Identify which cell holds the provided text, then report its (X, Y) central coordinate. 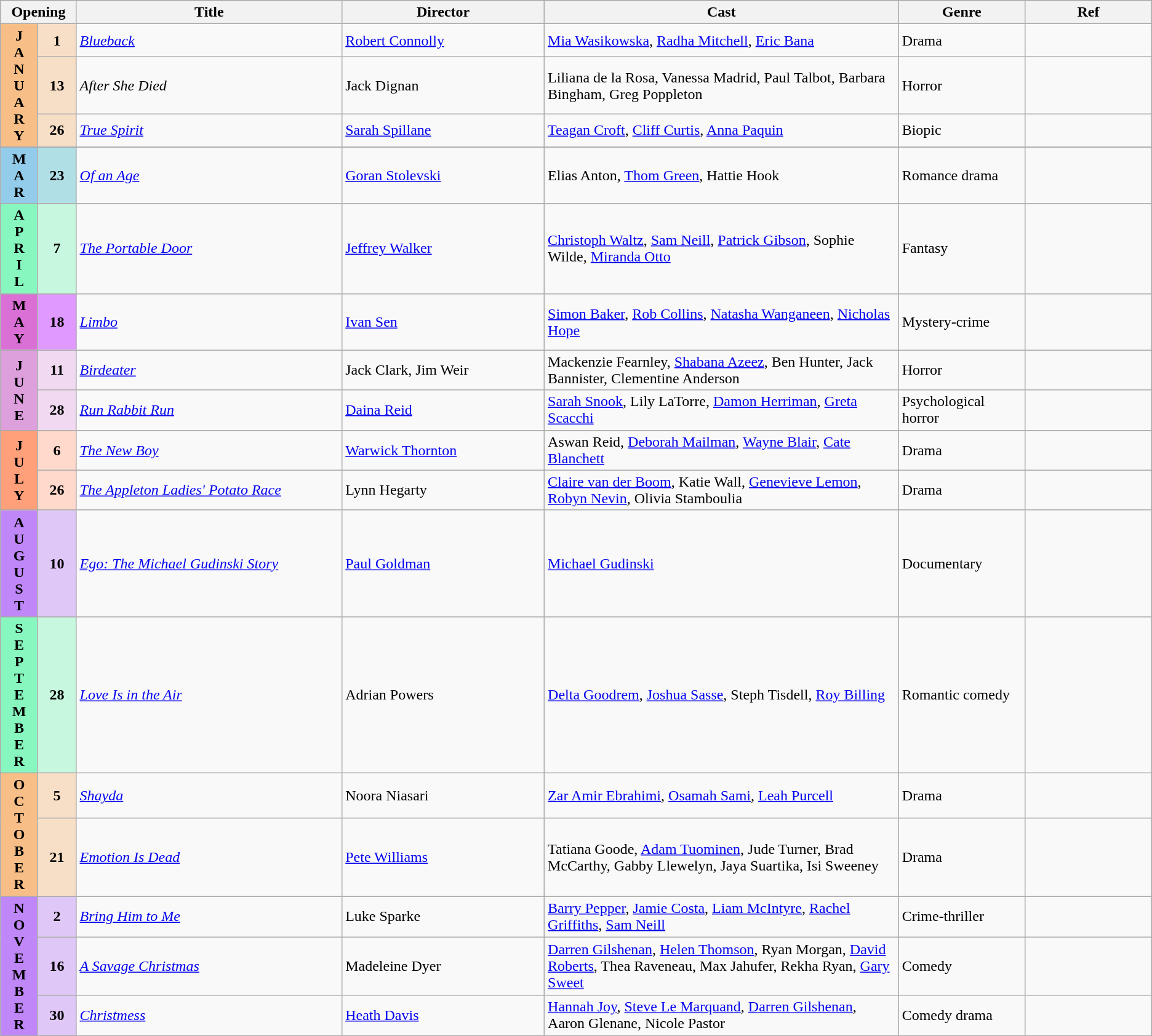
Love Is in the Air (209, 695)
Mackenzie Fearnley, Shabana Azeez, Ben Hunter, Jack Bannister, Clementine Anderson (722, 370)
Simon Baker, Rob Collins, Natasha Wanganeen, Nicholas Hope (722, 322)
The Portable Door (209, 249)
Emotion Is Dead (209, 857)
Ref (1089, 12)
After She Died (209, 86)
Biopic (962, 130)
Jack Dignan (443, 86)
JULY (19, 470)
Ego: The Michael Gudinski Story (209, 564)
Crime-thriller (962, 916)
Madeleine Dyer (443, 966)
Bring Him to Me (209, 916)
7 (57, 249)
Opening (38, 12)
Tatiana Goode, Adam Tuominen, Jude Turner, Brad McCarthy, Gabby Llewelyn, Jaya Suartika, Isi Sweeney (722, 857)
Ivan Sen (443, 322)
Heath Davis (443, 1015)
Hannah Joy, Steve Le Marquand, Darren Gilshenan, Aaron Glenane, Nicole Pastor (722, 1015)
The New Boy (209, 450)
Robert Connolly (443, 41)
APRIL (19, 249)
A Savage Christmas (209, 966)
6 (57, 450)
Darren Gilshenan, Helen Thomson, Ryan Morgan, David Roberts, Thea Raveneau, Max Jahufer, Rekha Ryan, Gary Sweet (722, 966)
21 (57, 857)
Sarah Snook, Lily LaTorre, Damon Herriman, Greta Scacchi (722, 410)
2 (57, 916)
Mystery-crime (962, 322)
Run Rabbit Run (209, 410)
Adrian Powers (443, 695)
Mia Wasikowska, Radha Mitchell, Eric Bana (722, 41)
13 (57, 86)
Limbo (209, 322)
11 (57, 370)
Claire van der Boom, Katie Wall, Genevieve Lemon, Robyn Nevin, Olivia Stamboulia (722, 490)
Jack Clark, Jim Weir (443, 370)
True Spirit (209, 130)
Sarah Spillane (443, 130)
Lynn Hegarty (443, 490)
Jeffrey Walker (443, 249)
Warwick Thornton (443, 450)
Blueback (209, 41)
Comedy drama (962, 1015)
Title (209, 12)
JUNE (19, 390)
23 (57, 175)
Pete Williams (443, 857)
Christmess (209, 1015)
Luke Sparke (443, 916)
Liliana de la Rosa, Vanessa Madrid, Paul Talbot, Barbara Bingham, Greg Poppleton (722, 86)
SEPTEMBER (19, 695)
MAY (19, 322)
Comedy (962, 966)
10 (57, 564)
The Appleton Ladies' Potato Race (209, 490)
Romantic comedy (962, 695)
Michael Gudinski (722, 564)
Aswan Reid, Deborah Mailman, Wayne Blair, Cate Blanchett (722, 450)
Director (443, 12)
Genre (962, 12)
Romance drama (962, 175)
5 (57, 795)
NOVEMBER (19, 966)
Zar Amir Ebrahimi, Osamah Sami, Leah Purcell (722, 795)
Barry Pepper, Jamie Costa, Liam McIntyre, Rachel Griffiths, Sam Neill (722, 916)
Christoph Waltz, Sam Neill, Patrick Gibson, Sophie Wilde, Miranda Otto (722, 249)
Teagan Croft, Cliff Curtis, Anna Paquin (722, 130)
MAR (19, 175)
Birdeater (209, 370)
Daina Reid (443, 410)
Documentary (962, 564)
18 (57, 322)
Elias Anton, Thom Green, Hattie Hook (722, 175)
Cast (722, 12)
Of an Age (209, 175)
Goran Stolevski (443, 175)
16 (57, 966)
Paul Goldman (443, 564)
OCTOBER (19, 834)
Psychological horror (962, 410)
AUGUST (19, 564)
Delta Goodrem, Joshua Sasse, Steph Tisdell, Roy Billing (722, 695)
30 (57, 1015)
Fantasy (962, 249)
1 (57, 41)
Shayda (209, 795)
JANUARY (19, 86)
Noora Niasari (443, 795)
